For the text-containing cell, return its midpoint in (x, y) coordinate format. 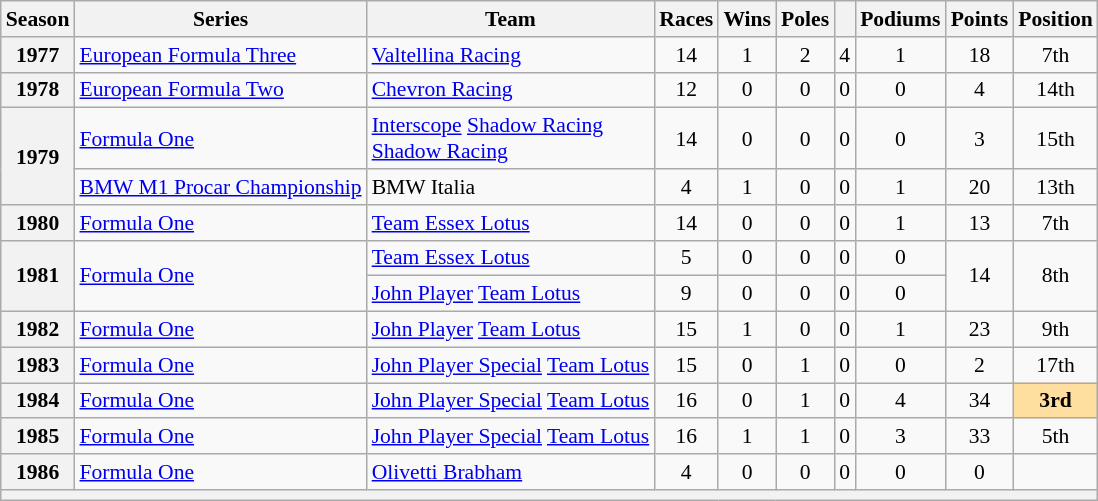
23 (980, 330)
Chevron Racing (511, 90)
13th (1055, 187)
9th (1055, 330)
5 (686, 258)
European Formula Two (220, 90)
Olivetti Brabham (511, 472)
9 (686, 294)
1982 (38, 330)
Position (1055, 19)
5th (1055, 437)
1980 (38, 223)
BMW Italia (511, 187)
1978 (38, 90)
8th (1055, 276)
BMW M1 Procar Championship (220, 187)
Valtellina Racing (511, 55)
33 (980, 437)
1981 (38, 276)
1977 (38, 55)
3rd (1055, 401)
Races (686, 19)
Points (980, 19)
European Formula Three (220, 55)
1979 (38, 156)
Team (511, 19)
18 (980, 55)
Season (38, 19)
Podiums (900, 19)
1983 (38, 365)
20 (980, 187)
Interscope Shadow RacingShadow Racing (511, 138)
1985 (38, 437)
1986 (38, 472)
Series (220, 19)
1984 (38, 401)
Poles (805, 19)
Wins (747, 19)
13 (980, 223)
34 (980, 401)
14th (1055, 90)
12 (686, 90)
15th (1055, 138)
17th (1055, 365)
